Pinpoint the cell where the given text exists, returning its [x, y] midpoint coordinate. 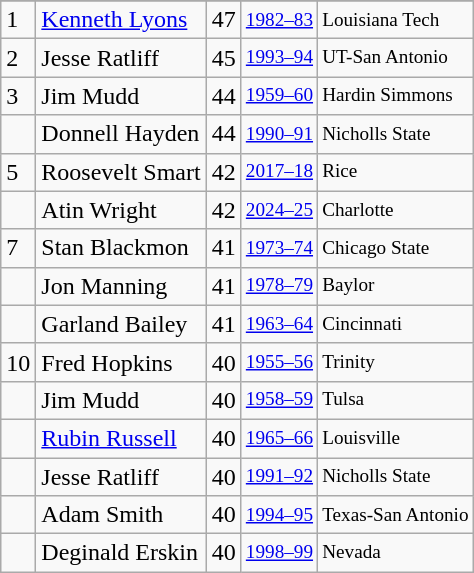
Adam Smith [121, 515]
Tulsa [396, 400]
1965–66 [279, 438]
Texas-San Antonio [396, 515]
Nevada [396, 553]
47 [224, 20]
1978–79 [279, 286]
Roosevelt Smart [121, 172]
Atin Wright [121, 210]
2024–25 [279, 210]
Donnell Hayden [121, 134]
Baylor [396, 286]
1993–94 [279, 58]
Jon Manning [121, 286]
3 [18, 96]
1998–99 [279, 553]
1955–56 [279, 362]
Chicago State [396, 248]
1963–64 [279, 324]
Cincinnati [396, 324]
1 [18, 20]
Stan Blackmon [121, 248]
7 [18, 248]
Trinity [396, 362]
Louisiana Tech [396, 20]
1973–74 [279, 248]
1994–95 [279, 515]
Deginald Erskin [121, 553]
2 [18, 58]
Rice [396, 172]
1959–60 [279, 96]
Garland Bailey [121, 324]
Fred Hopkins [121, 362]
UT-San Antonio [396, 58]
45 [224, 58]
1982–83 [279, 20]
Kenneth Lyons [121, 20]
Hardin Simmons [396, 96]
1991–92 [279, 477]
10 [18, 362]
Louisville [396, 438]
1958–59 [279, 400]
1990–91 [279, 134]
5 [18, 172]
Rubin Russell [121, 438]
Charlotte [396, 210]
2017–18 [279, 172]
